Search for the cell housing the specified text and yield its [x, y] center coordinate. 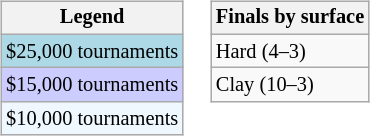
Legend [92, 18]
$10,000 tournaments [92, 119]
$25,000 tournaments [92, 51]
Clay (10–3) [290, 85]
Finals by surface [290, 18]
Hard (4–3) [290, 51]
$15,000 tournaments [92, 85]
